Find where the given text appears and provide that cell's center as [x, y] coordinate. 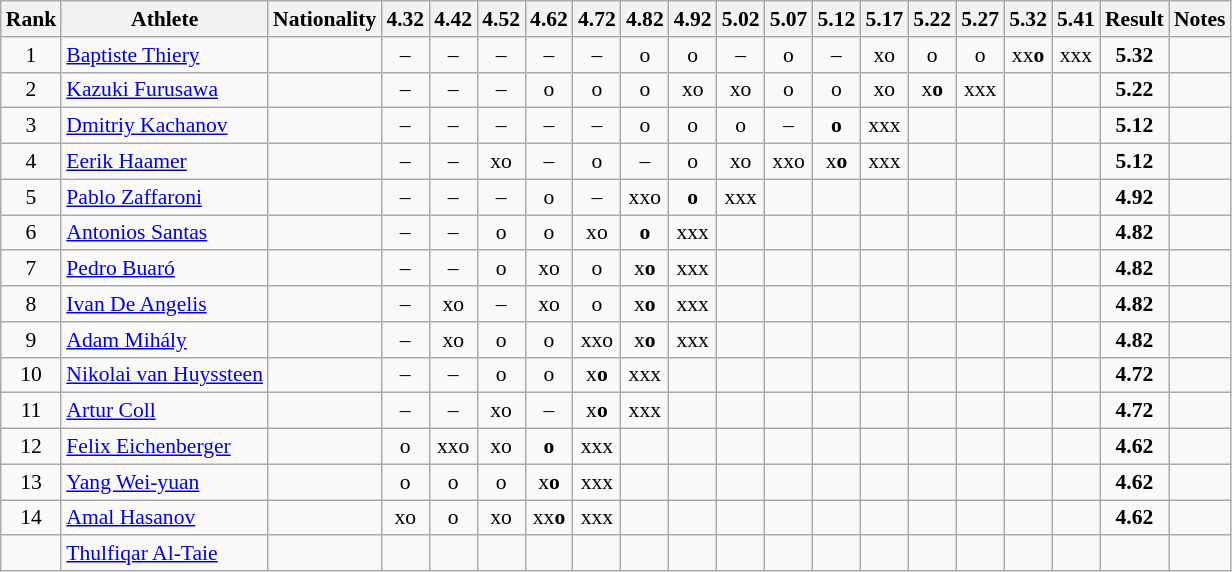
4.52 [501, 19]
8 [32, 304]
5.41 [1076, 19]
6 [32, 233]
14 [32, 518]
Adam Mihály [164, 340]
Rank [32, 19]
Result [1134, 19]
Nikolai van Huyssteen [164, 375]
Yang Wei-yuan [164, 482]
Pedro Buaró [164, 269]
5.27 [980, 19]
4 [32, 162]
Eerik Haamer [164, 162]
5 [32, 197]
7 [32, 269]
1 [32, 55]
11 [32, 411]
5.07 [789, 19]
Notes [1200, 19]
12 [32, 447]
4.42 [453, 19]
Amal Hasanov [164, 518]
Artur Coll [164, 411]
Pablo Zaffaroni [164, 197]
10 [32, 375]
5.17 [884, 19]
5.02 [741, 19]
Dmitriy Kachanov [164, 126]
Nationality [324, 19]
Baptiste Thiery [164, 55]
Thulfiqar Al-Taie [164, 554]
3 [32, 126]
Kazuki Furusawa [164, 90]
Felix Eichenberger [164, 447]
Athlete [164, 19]
Ivan De Angelis [164, 304]
4.32 [405, 19]
9 [32, 340]
Antonios Santas [164, 233]
2 [32, 90]
13 [32, 482]
